Capture the cell that displays the provided text and extract its [X, Y] central coordinate. 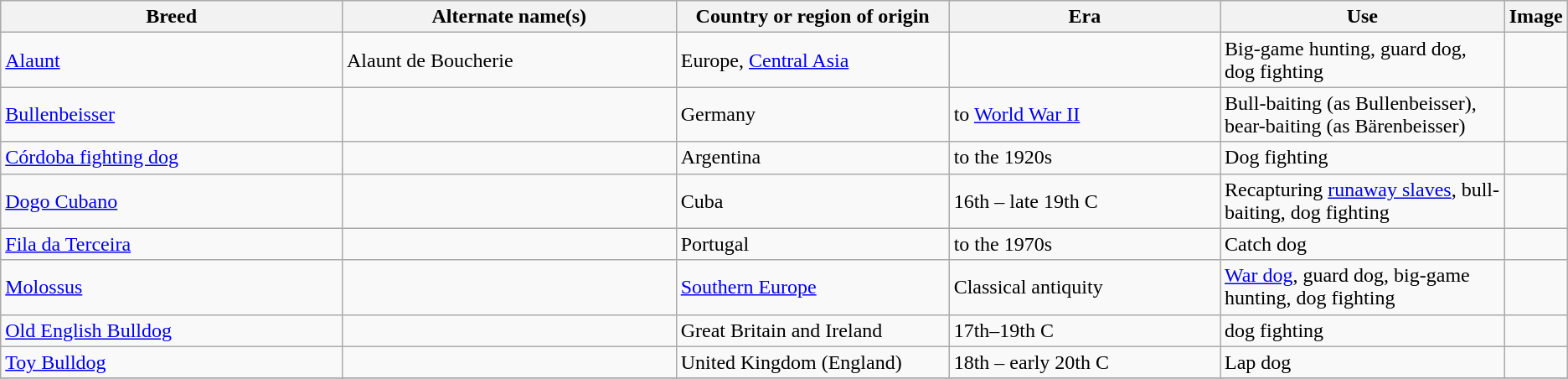
16th – late 19th C [1084, 201]
dog fighting [1363, 330]
Country or region of origin [812, 17]
Use [1363, 17]
to World War II [1084, 114]
Breed [172, 17]
Portugal [812, 244]
Alternate name(s) [509, 17]
Córdoba fighting dog [172, 158]
Toy Bulldog [172, 362]
Southern Europe [812, 287]
Catch dog [1363, 244]
Alaunt de Boucherie [509, 60]
Germany [812, 114]
to the 1970s [1084, 244]
War dog, guard dog, big-game hunting, dog fighting [1363, 287]
17th–19th C [1084, 330]
Old English Bulldog [172, 330]
United Kingdom (England) [812, 362]
to the 1920s [1084, 158]
Bull-baiting (as Bullenbeisser), bear-baiting (as Bärenbeisser) [1363, 114]
18th – early 20th C [1084, 362]
Europe, Central Asia [812, 60]
Image [1536, 17]
Argentina [812, 158]
Era [1084, 17]
Dog fighting [1363, 158]
Great Britain and Ireland [812, 330]
Big-game hunting, guard dog, dog fighting [1363, 60]
Molossus [172, 287]
Lap dog [1363, 362]
Cuba [812, 201]
Fila da Terceira [172, 244]
Classical antiquity [1084, 287]
Recapturing runaway slaves, bull-baiting, dog fighting [1363, 201]
Dogo Cubano [172, 201]
Bullenbeisser [172, 114]
Alaunt [172, 60]
